Scan for the cell matching the given text and deliver its (x, y) coordinate at center. 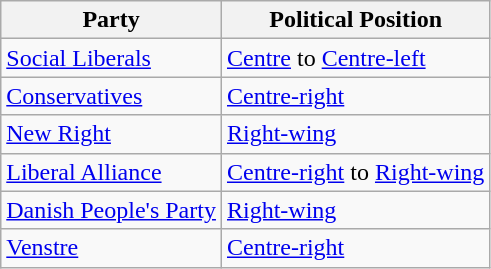
Social Liberals (112, 58)
Venstre (112, 248)
Liberal Alliance (112, 172)
Danish People's Party (112, 210)
Centre-right to Right-wing (355, 172)
Centre to Centre-left (355, 58)
Party (112, 20)
New Right (112, 134)
Conservatives (112, 96)
Political Position (355, 20)
